Return the (x, y) coordinate for the center point of the cell that contains the specified text.  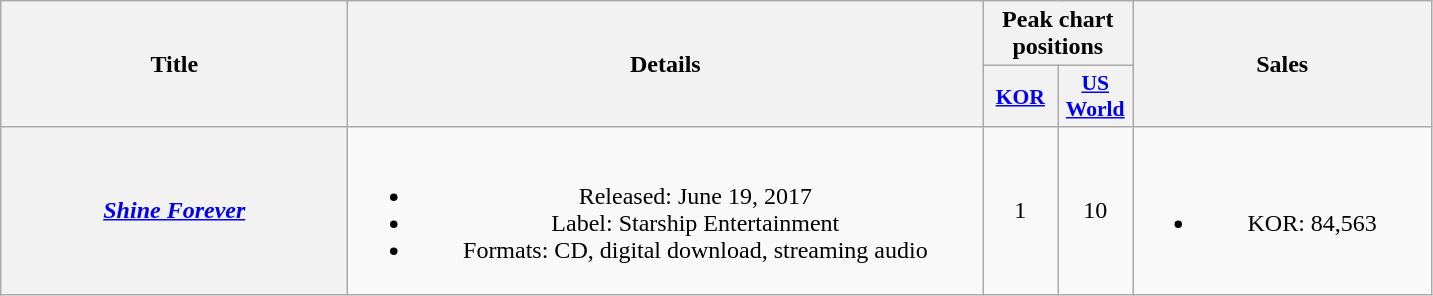
10 (1096, 210)
1 (1020, 210)
Shine Forever (174, 210)
KOR: 84,563 (1282, 210)
Details (666, 64)
Title (174, 64)
Peak chart positions (1058, 34)
Sales (1282, 64)
Released: June 19, 2017Label: Starship EntertainmentFormats: CD, digital download, streaming audio (666, 210)
USWorld (1096, 96)
KOR (1020, 96)
